Return the (X, Y) coordinate for the center point of the cell that contains the specified text.  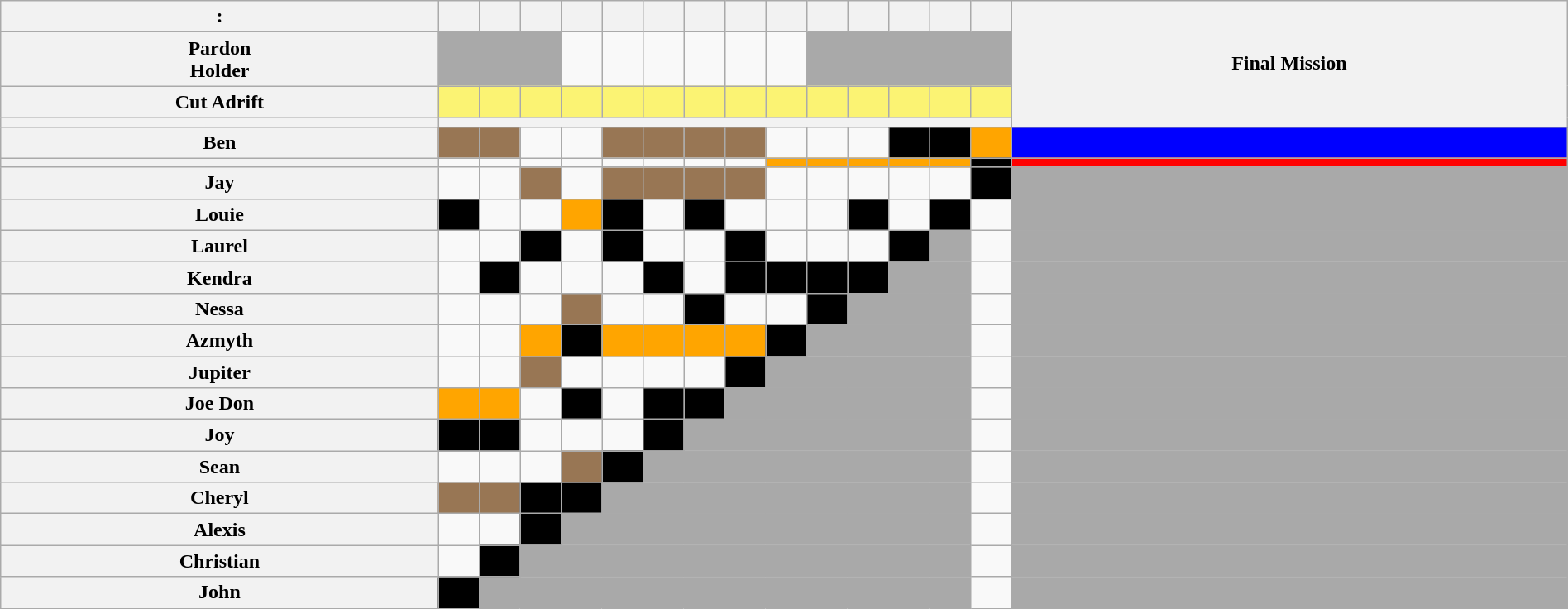
Cut Adrift (220, 102)
John (220, 592)
Azmyth (220, 340)
Laurel (220, 246)
Jay (220, 183)
Alexis (220, 530)
: (220, 17)
PardonHolder (220, 60)
Sean (220, 467)
Ben (220, 142)
Jupiter (220, 372)
Cheryl (220, 498)
Kendra (220, 277)
Final Mission (1288, 64)
Christian (220, 561)
Nessa (220, 309)
Joe Don (220, 404)
Joy (220, 435)
Louie (220, 214)
